Return the (x, y) coordinate for the center point of the cell that contains the specified text.  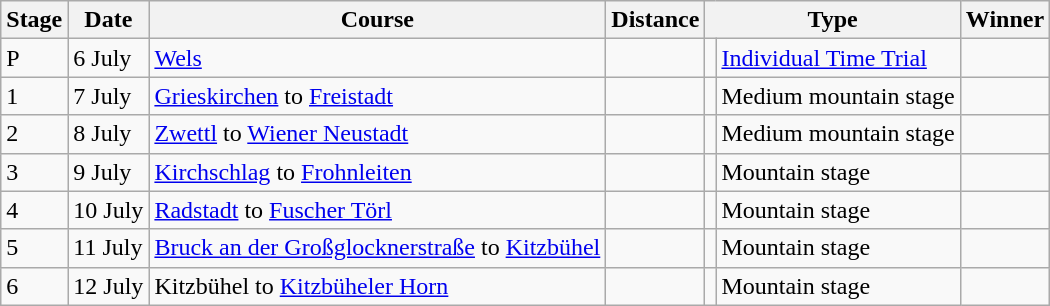
Kirchschlag to Frohnleiten (378, 172)
Zwettl to Wiener Neustadt (378, 134)
P (34, 58)
Type (832, 20)
2 (34, 134)
Winner (1004, 20)
5 (34, 248)
Grieskirchen to Freistadt (378, 96)
12 July (108, 286)
Radstadt to Fuscher Törl (378, 210)
Individual Time Trial (838, 58)
6 July (108, 58)
Distance (656, 20)
11 July (108, 248)
3 (34, 172)
Bruck an der Großglocknerstraße to Kitzbühel (378, 248)
6 (34, 286)
10 July (108, 210)
Date (108, 20)
Wels (378, 58)
Stage (34, 20)
Kitzbühel to Kitzbüheler Horn (378, 286)
9 July (108, 172)
1 (34, 96)
8 July (108, 134)
7 July (108, 96)
4 (34, 210)
Course (378, 20)
